Return (x, y) of the center of cell containing provided text 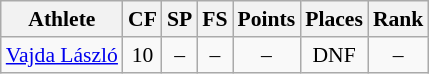
SP (180, 19)
Vajda László (62, 55)
FS (214, 19)
10 (142, 55)
Places (334, 19)
Rank (398, 19)
DNF (334, 55)
Athlete (62, 19)
Points (267, 19)
CF (142, 19)
